For the text-containing cell, return its midpoint in [x, y] coordinate format. 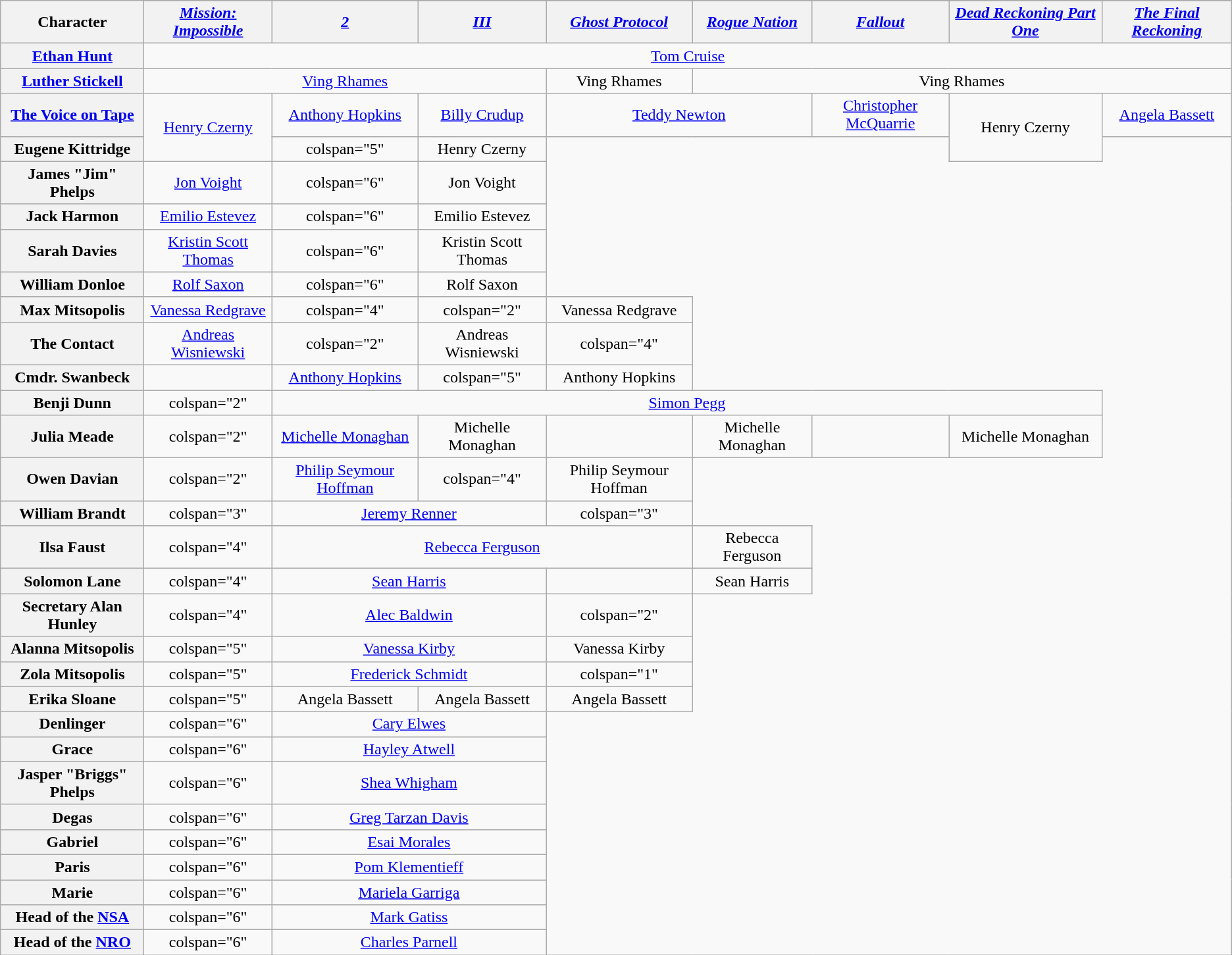
Cary Elwes [409, 724]
Dead Reckoning Part One [1025, 22]
William Brandt [72, 513]
Degas [72, 817]
Gabriel [72, 842]
Cmdr. Swanbeck [72, 377]
Luther Stickell [72, 81]
Mariela Garriga [409, 892]
Tom Cruise [688, 56]
James "Jim" Phelps [72, 183]
Jasper "Briggs" Phelps [72, 783]
Zola Mitsopolis [72, 674]
Alec Baldwin [409, 615]
Pom Klementieff [409, 867]
Teddy Newton [679, 115]
Frederick Schmidt [409, 674]
Erika Sloane [72, 699]
Solomon Lane [72, 581]
Esai Morales [409, 842]
Simon Pegg [687, 402]
Character [72, 22]
Jack Harmon [72, 217]
Sarah Davies [72, 250]
Charles Parnell [409, 942]
Rogue Nation [752, 22]
Shea Whigham [409, 783]
Eugene Kittridge [72, 149]
Fallout [881, 22]
The Final Reckoning [1168, 22]
Head of the NRO [72, 942]
III [482, 22]
Secretary Alan Hunley [72, 615]
Denlinger [72, 724]
Hayley Atwell [409, 749]
Julia Meade [72, 437]
Christopher McQuarrie [881, 115]
Jeremy Renner [409, 513]
2 [345, 22]
Marie [72, 892]
Alanna Mitsopolis [72, 649]
Greg Tarzan Davis [409, 817]
colspan="1" [619, 674]
William Donloe [72, 284]
Max Mitsopolis [72, 309]
The Voice on Tape [72, 115]
Ilsa Faust [72, 548]
Owen Davian [72, 479]
Benji Dunn [72, 402]
Paris [72, 867]
The Contact [72, 344]
Mission: Impossible [208, 22]
Ghost Protocol [619, 22]
Ethan Hunt [72, 56]
Mark Gatiss [409, 917]
Head of the NSA [72, 917]
Grace [72, 749]
Billy Crudup [482, 115]
